For the text-containing cell, return its midpoint in [x, y] coordinate format. 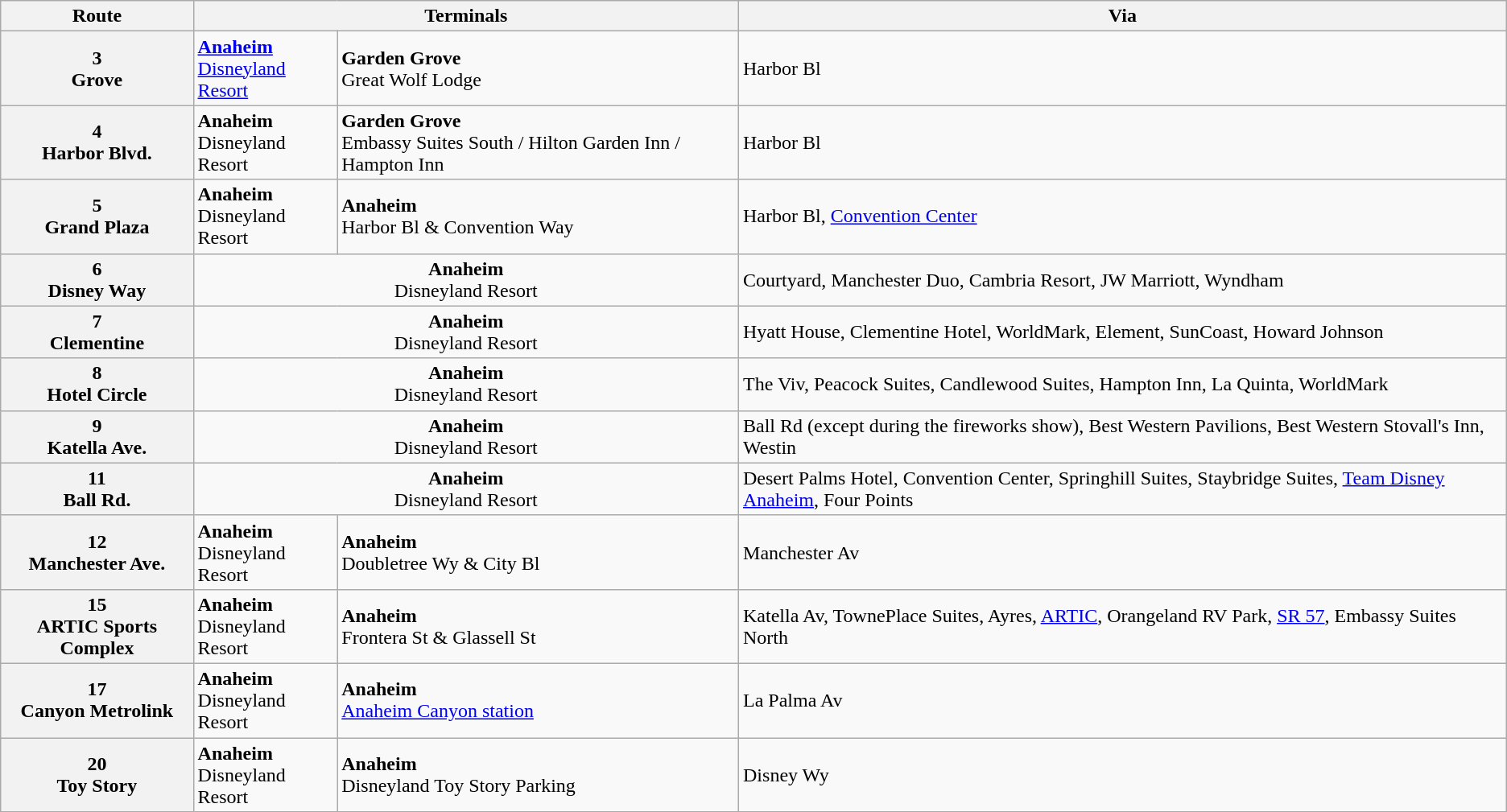
9Katella Ave. [97, 436]
Harbor Bl, Convention Center [1123, 216]
4Harbor Blvd. [97, 142]
AnaheimDisneyland Toy Story Parking [538, 774]
15ARTIC Sports Complex [97, 626]
AnaheimHarbor Bl & Convention Way [538, 216]
Manchester Av [1123, 552]
20Toy Story [97, 774]
Disney Wy [1123, 774]
5Grand Plaza [97, 216]
Ball Rd (except during the fireworks show), Best Western Pavilions, Best Western Stovall's Inn, Westin [1123, 436]
Terminals [465, 16]
Katella Av, TownePlace Suites, Ayres, ARTIC, Orangeland RV Park, SR 57, Embassy Suites North [1123, 626]
Desert Palms Hotel, Convention Center, Springhill Suites, Staybridge Suites, Team Disney Anaheim, Four Points [1123, 489]
8Hotel Circle [97, 385]
Garden GroveGreat Wolf Lodge [538, 68]
The Viv, Peacock Suites, Candlewood Suites, Hampton Inn, La Quinta, WorldMark [1123, 385]
Via [1123, 16]
11Ball Rd. [97, 489]
12Manchester Ave. [97, 552]
3Grove [97, 68]
La Palma Av [1123, 700]
AnaheimDoubletree Wy & City Bl [538, 552]
Garden GroveEmbassy Suites South / Hilton Garden Inn / Hampton Inn [538, 142]
AnaheimAnaheim Canyon station [538, 700]
Hyatt House, Clementine Hotel, WorldMark, Element, SunCoast, Howard Johnson [1123, 332]
7Clementine [97, 332]
6Disney Way [97, 280]
AnaheimFrontera St & Glassell St [538, 626]
Courtyard, Manchester Duo, Cambria Resort, JW Marriott, Wyndham [1123, 280]
Route [97, 16]
17Canyon Metrolink [97, 700]
